Search for the cell housing the specified text and yield its [X, Y] center coordinate. 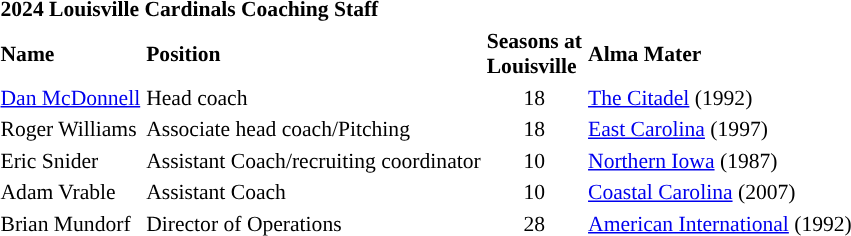
Position [314, 53]
Assistant Coach [314, 192]
Head coach [314, 98]
Seasons atLouisville [534, 53]
Associate head coach/Pitching [314, 129]
Assistant Coach/recruiting coordinator [314, 160]
